Search for the cell housing the specified text and yield its (X, Y) center coordinate. 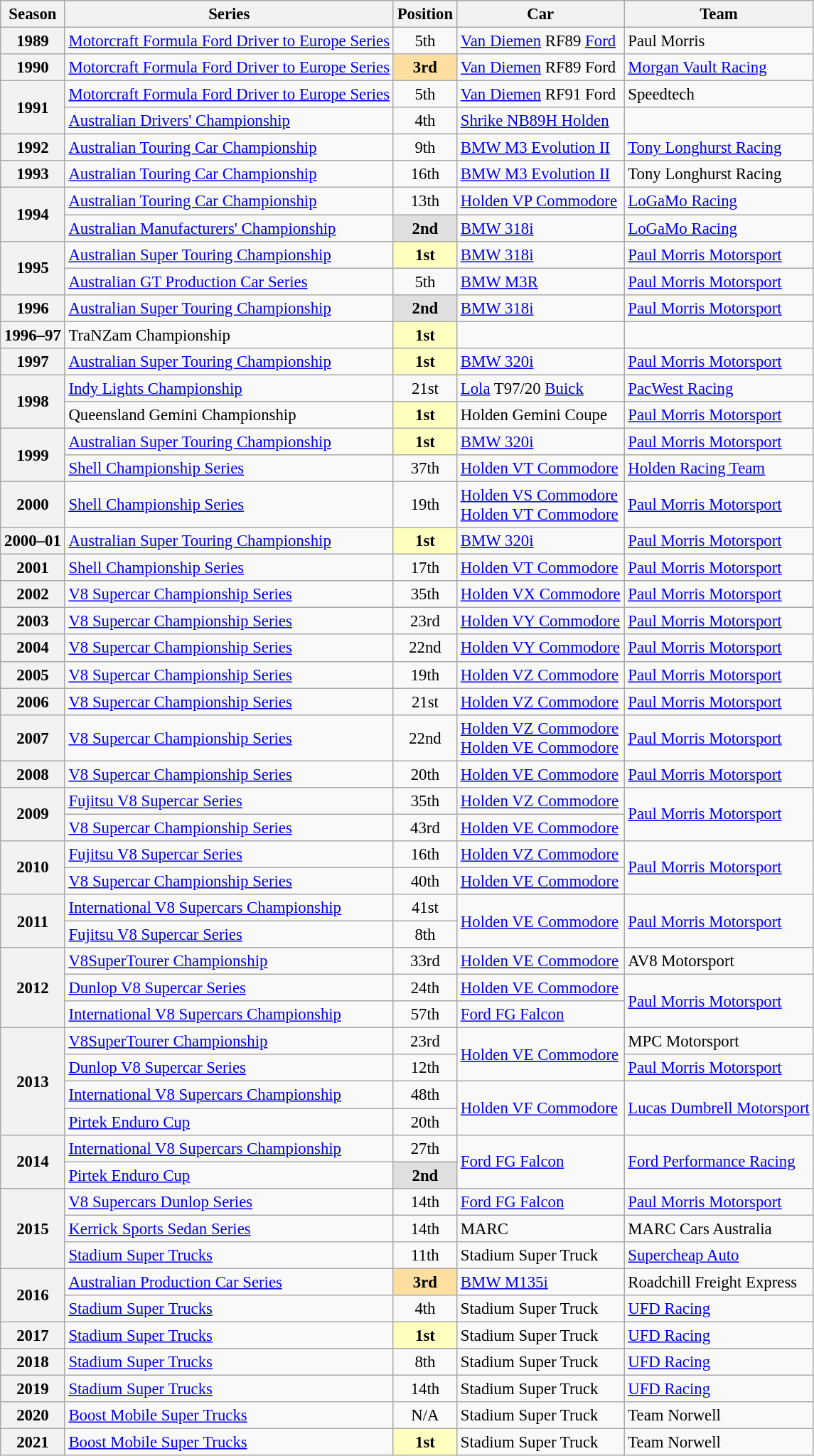
2008 (33, 774)
41st (425, 908)
MARC Cars Australia (719, 1228)
1989 (33, 41)
Australian Drivers' Championship (229, 121)
1997 (33, 362)
1996–97 (33, 335)
Morgan Vault Racing (719, 68)
2021 (33, 1442)
Supercheap Auto (719, 1256)
33rd (425, 961)
2010 (33, 867)
1998 (33, 401)
2018 (33, 1362)
Holden VS CommodoreHolden VT Commodore (540, 505)
13th (425, 201)
Holden Gemini Coupe (540, 415)
9th (425, 148)
Australian Production Car Series (229, 1282)
2020 (33, 1415)
2017 (33, 1335)
1996 (33, 308)
TraNZam Championship (229, 335)
Team (719, 14)
12th (425, 1069)
2013 (33, 1081)
37th (425, 469)
Holden VP Commodore (540, 201)
2019 (33, 1389)
11th (425, 1256)
1991 (33, 108)
1993 (33, 174)
2007 (33, 738)
AV8 Motorsport (719, 961)
40th (425, 881)
2004 (33, 648)
2006 (33, 702)
Indy Lights Championship (229, 388)
Van Diemen RF91 Ford (540, 95)
Lucas Dumbrell Motorsport (719, 1108)
57th (425, 1015)
Paul Morris (719, 41)
N/A (425, 1415)
V8 Supercars Dunlop Series (229, 1201)
Roadchill Freight Express (719, 1282)
2000–01 (33, 541)
1995 (33, 267)
Kerrick Sports Sedan Series (229, 1228)
Season (33, 14)
Series (229, 14)
PacWest Racing (719, 388)
17th (425, 568)
48th (425, 1095)
2005 (33, 675)
Holden VF Commodore (540, 1108)
43rd (425, 828)
2012 (33, 988)
MARC (540, 1228)
2001 (33, 568)
1999 (33, 455)
Car (540, 14)
27th (425, 1148)
Shrike NB89H Holden (540, 121)
MPC Motorsport (719, 1042)
2002 (33, 594)
Queensland Gemini Championship (229, 415)
Lola T97/20 Buick (540, 388)
2009 (33, 815)
2015 (33, 1228)
Australian Manufacturers' Championship (229, 228)
Ford Performance Racing (719, 1162)
1994 (33, 215)
24th (425, 988)
BMW M3R (540, 282)
BMW M135i (540, 1282)
Holden VZ CommodoreHolden VE Commodore (540, 738)
2016 (33, 1295)
2000 (33, 505)
1990 (33, 68)
Australian GT Production Car Series (229, 282)
2011 (33, 921)
Holden Racing Team (719, 469)
Speedtech (719, 95)
Holden VX Commodore (540, 594)
Position (425, 14)
2003 (33, 621)
1992 (33, 148)
2014 (33, 1162)
